From the cell containing the given text, extract its center point as (X, Y) coordinate. 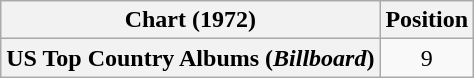
US Top Country Albums (Billboard) (190, 58)
Position (427, 20)
Chart (1972) (190, 20)
9 (427, 58)
